Pinpoint the cell where the given text exists, returning its [X, Y] midpoint coordinate. 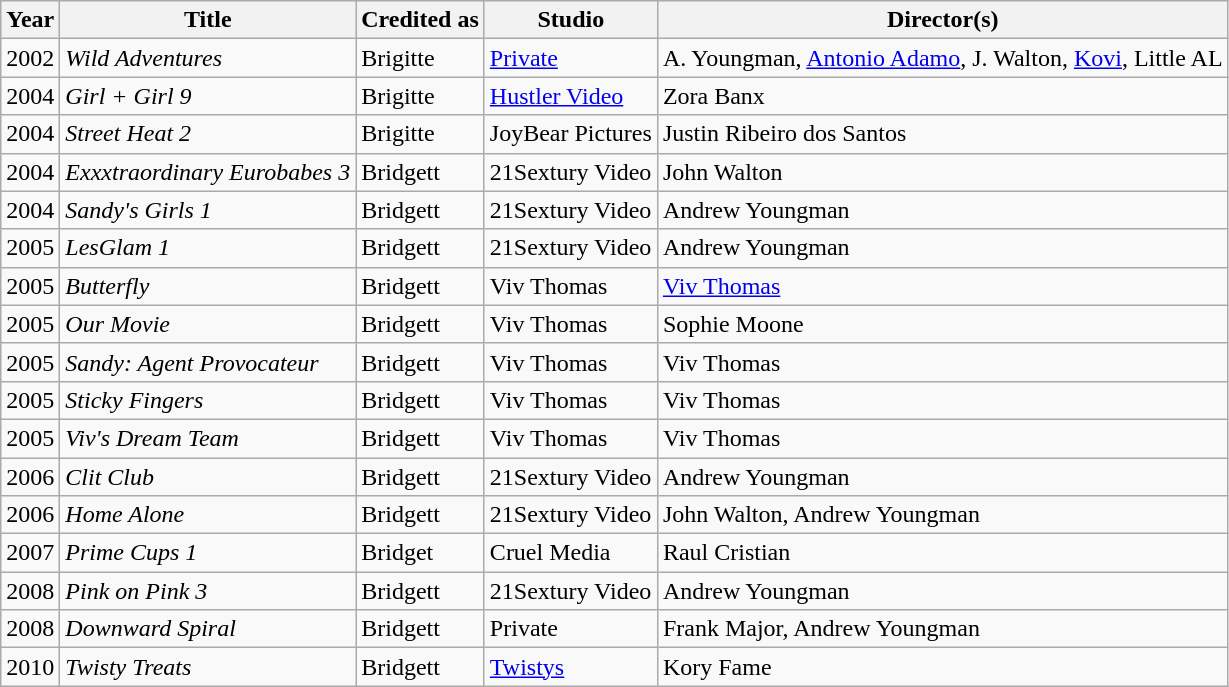
Exxxtraordinary Eurobabes 3 [208, 172]
Viv's Dream Team [208, 438]
Sandy: Agent Provocateur [208, 362]
Downward Spiral [208, 629]
2010 [30, 667]
A. Youngman, Antonio Adamo, J. Walton, Kovi, Little AL [942, 58]
Bridget [420, 553]
Sophie Moone [942, 324]
Credited as [420, 20]
Home Alone [208, 515]
Hustler Video [570, 96]
Justin Ribeiro dos Santos [942, 134]
Butterfly [208, 286]
Pink on Pink 3 [208, 591]
Studio [570, 20]
2002 [30, 58]
Raul Cristian [942, 553]
JoyBear Pictures [570, 134]
John Walton [942, 172]
Frank Major, Andrew Youngman [942, 629]
Zora Banx [942, 96]
Director(s) [942, 20]
Title [208, 20]
Sandy's Girls 1 [208, 210]
Street Heat 2 [208, 134]
Cruel Media [570, 553]
2007 [30, 553]
Girl + Girl 9 [208, 96]
Twistys [570, 667]
Twisty Treats [208, 667]
Clit Club [208, 477]
Prime Cups 1 [208, 553]
Wild Adventures [208, 58]
Our Movie [208, 324]
Year [30, 20]
Sticky Fingers [208, 400]
Kory Fame [942, 667]
John Walton, Andrew Youngman [942, 515]
LesGlam 1 [208, 248]
